Capture the cell that displays the provided text and extract its (X, Y) central coordinate. 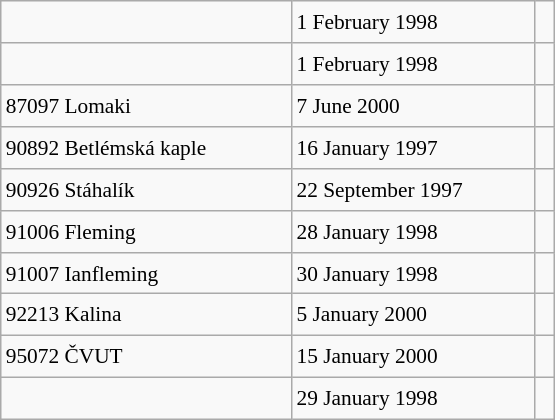
15 January 2000 (414, 357)
91007 Ianfleming (146, 273)
22 September 1997 (414, 189)
90926 Stáhalík (146, 189)
5 January 2000 (414, 315)
95072 ČVUT (146, 357)
28 January 1998 (414, 231)
30 January 1998 (414, 273)
90892 Betlémská kaple (146, 148)
92213 Kalina (146, 315)
29 January 1998 (414, 399)
16 January 1997 (414, 148)
7 June 2000 (414, 106)
91006 Fleming (146, 231)
87097 Lomaki (146, 106)
